Identify which cell holds the provided text, then report its [X, Y] central coordinate. 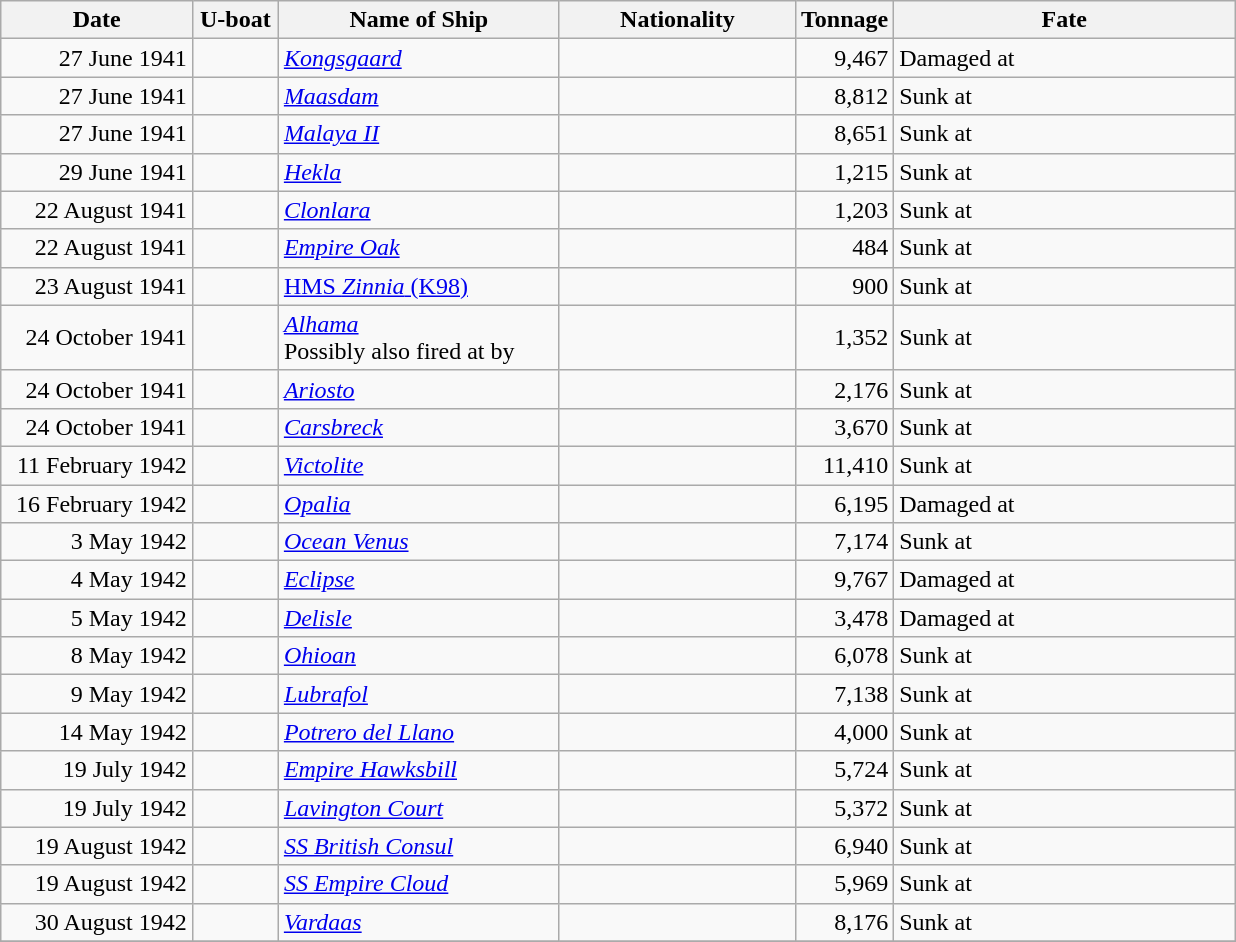
Lubrafol [418, 694]
6,940 [844, 846]
5,724 [844, 770]
8,651 [844, 134]
7,174 [844, 542]
9 May 1942 [96, 694]
Ohioan [418, 656]
Empire Oak [418, 248]
8,176 [844, 922]
9,467 [844, 58]
8 May 1942 [96, 656]
11 February 1942 [96, 465]
11,410 [844, 465]
29 June 1941 [96, 172]
8,812 [844, 96]
Malaya II [418, 134]
5 May 1942 [96, 618]
16 February 1942 [96, 503]
9,767 [844, 580]
Date [96, 20]
1,203 [844, 210]
23 August 1941 [96, 286]
Clonlara [418, 210]
7,138 [844, 694]
Kongsgaard [418, 58]
3,478 [844, 618]
Nationality [677, 20]
6,078 [844, 656]
U-boat [235, 20]
3 May 1942 [96, 542]
5,372 [844, 808]
Fate [1064, 20]
5,969 [844, 884]
6,195 [844, 503]
484 [844, 248]
4,000 [844, 732]
Eclipse [418, 580]
4 May 1942 [96, 580]
HMS Zinnia (K98) [418, 286]
Maasdam [418, 96]
AlhamaPossibly also fired at by [418, 338]
14 May 1942 [96, 732]
Victolite [418, 465]
1,352 [844, 338]
Empire Hawksbill [418, 770]
Hekla [418, 172]
Opalia [418, 503]
Ariosto [418, 389]
SS British Consul [418, 846]
Tonnage [844, 20]
Carsbreck [418, 427]
Delisle [418, 618]
1,215 [844, 172]
Potrero del Llano [418, 732]
Lavington Court [418, 808]
3,670 [844, 427]
SS Empire Cloud [418, 884]
Ocean Venus [418, 542]
Vardaas [418, 922]
30 August 1942 [96, 922]
2,176 [844, 389]
Name of Ship [418, 20]
900 [844, 286]
